Extract the (x, y) coordinate from the center of the cell holding the provided text.  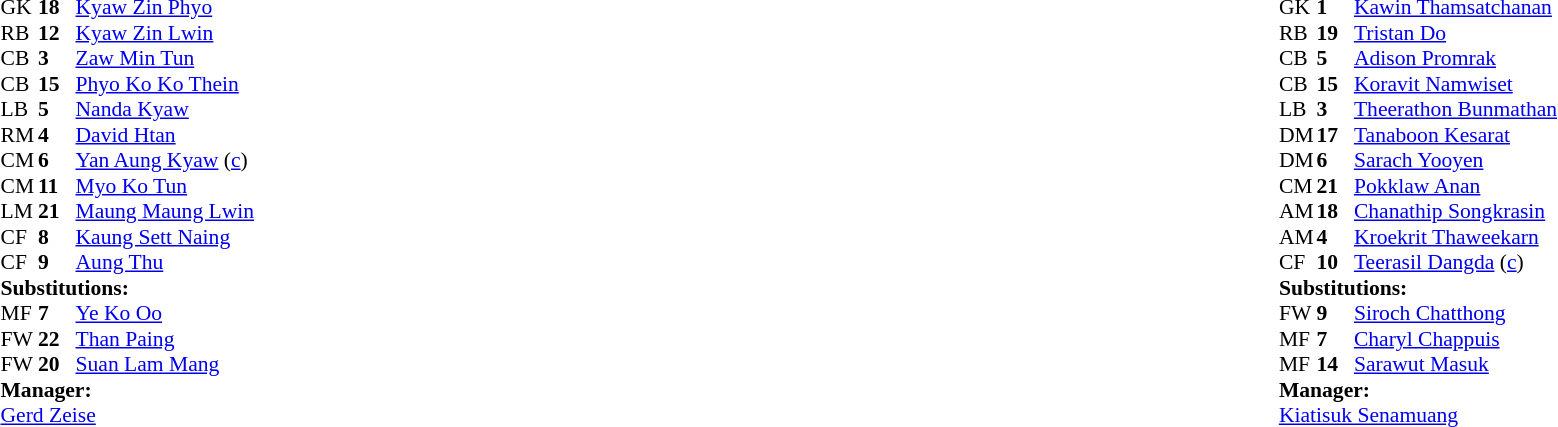
Sarawut Masuk (1456, 365)
Myo Ko Tun (166, 186)
Phyo Ko Ko Thein (166, 84)
Maung Maung Lwin (166, 211)
LM (19, 211)
Chanathip Songkrasin (1456, 211)
Suan Lam Mang (166, 365)
Charyl Chappuis (1456, 339)
Pokklaw Anan (1456, 186)
Nanda Kyaw (166, 109)
Than Paing (166, 339)
12 (57, 33)
20 (57, 365)
Adison Promrak (1456, 59)
Aung Thu (166, 263)
11 (57, 186)
Theerathon Bunmathan (1456, 109)
Zaw Min Tun (166, 59)
David Htan (166, 135)
Sarach Yooyen (1456, 161)
Koravit Namwiset (1456, 84)
10 (1335, 263)
Siroch Chatthong (1456, 313)
Teerasil Dangda (c) (1456, 263)
Yan Aung Kyaw (c) (166, 161)
14 (1335, 365)
Kaung Sett Naing (166, 237)
RM (19, 135)
18 (1335, 211)
8 (57, 237)
Kroekrit Thaweekarn (1456, 237)
Kyaw Zin Lwin (166, 33)
22 (57, 339)
Ye Ko Oo (166, 313)
17 (1335, 135)
19 (1335, 33)
Tanaboon Kesarat (1456, 135)
Tristan Do (1456, 33)
